Pinpoint the cell where the given text exists, returning its [X, Y] midpoint coordinate. 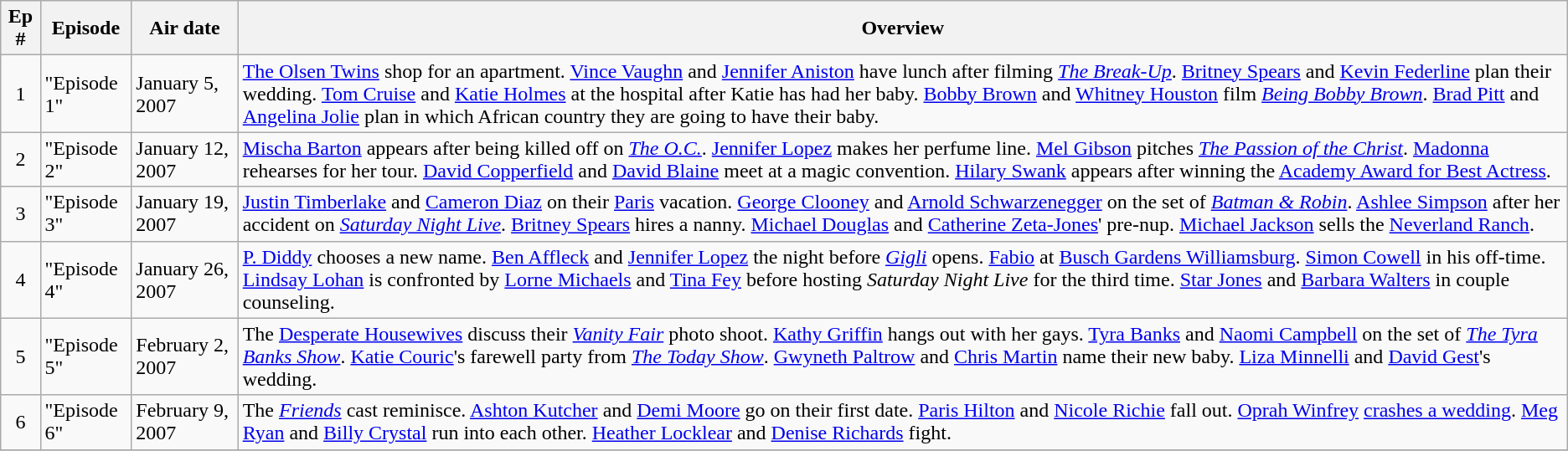
January 26, 2007 [184, 279]
"Episode 5" [85, 356]
January 5, 2007 [184, 94]
2 [20, 159]
Episode [85, 28]
"Episode 1" [85, 94]
3 [20, 214]
4 [20, 279]
February 2, 2007 [184, 356]
Overview [903, 28]
Air date [184, 28]
6 [20, 422]
"Episode 6" [85, 422]
February 9, 2007 [184, 422]
"Episode 2" [85, 159]
"Episode 4" [85, 279]
Ep # [20, 28]
"Episode 3" [85, 214]
January 12, 2007 [184, 159]
January 19, 2007 [184, 214]
5 [20, 356]
1 [20, 94]
